Scan for the cell matching the given text and deliver its [x, y] coordinate at center. 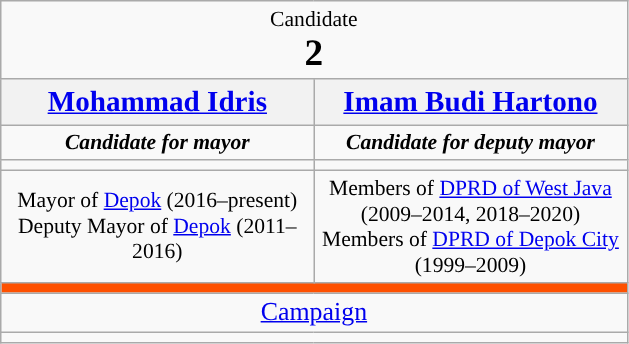
Campaign [314, 313]
Candidate2 [314, 40]
Candidate for deputy mayor [470, 143]
Mohammad Idris [158, 102]
Imam Budi Hartono [470, 102]
Candidate for mayor [158, 143]
Members of DPRD of West Java (2009–2014, 2018–2020) Members of DPRD of Depok City (1999–2009) [470, 227]
Mayor of Depok (2016–present) Deputy Mayor of Depok (2011–2016) [158, 227]
